For the text-containing cell, return its midpoint in [X, Y] coordinate format. 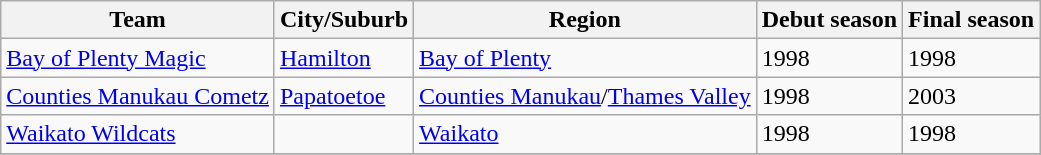
Hamilton [344, 58]
Region [586, 20]
Waikato [586, 134]
2003 [972, 96]
Bay of Plenty Magic [138, 58]
Final season [972, 20]
City/Suburb [344, 20]
Waikato Wildcats [138, 134]
Team [138, 20]
Counties Manukau Cometz [138, 96]
Papatoetoe [344, 96]
Debut season [829, 20]
Counties Manukau/Thames Valley [586, 96]
Bay of Plenty [586, 58]
